Pinpoint the cell where the given text exists, returning its (x, y) midpoint coordinate. 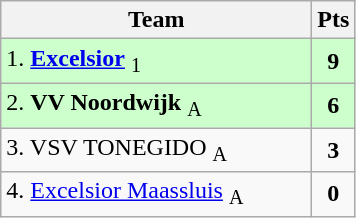
0 (334, 194)
3. VSV TONEGIDO A (156, 150)
9 (334, 61)
2. VV Noordwijk A (156, 105)
4. Excelsior Maassluis A (156, 194)
Team (156, 20)
6 (334, 105)
3 (334, 150)
Pts (334, 20)
1. Excelsior 1 (156, 61)
